Locate the cell with the specified text and output its [X, Y] center coordinate. 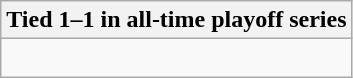
Tied 1–1 in all-time playoff series [176, 20]
